Extract the (x, y) coordinate from the center of the cell holding the provided text.  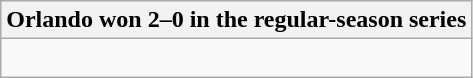
Orlando won 2–0 in the regular-season series (236, 20)
